Locate the cell with the specified text and output its [x, y] center coordinate. 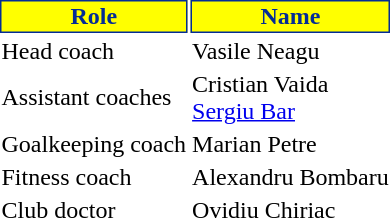
Assistant coaches [94, 98]
Goalkeeping coach [94, 144]
Role [94, 16]
Head coach [94, 51]
Fitness coach [94, 177]
